Scan for the cell matching the given text and deliver its (X, Y) coordinate at center. 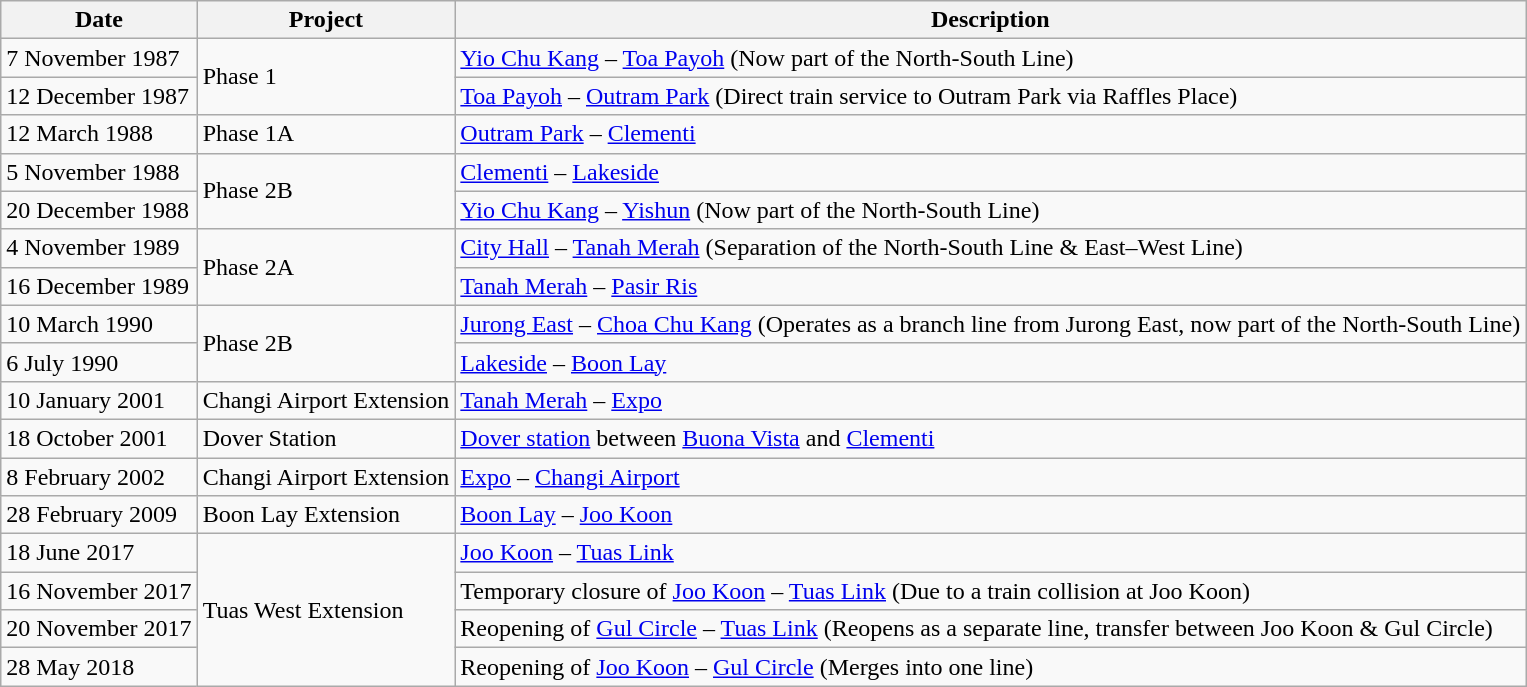
4 November 1989 (99, 248)
Toa Payoh – Outram Park (Direct train service to Outram Park via Raffles Place) (990, 96)
City Hall – Tanah Merah (Separation of the North-South Line & East–West Line) (990, 248)
Clementi – Lakeside (990, 172)
Yio Chu Kang – Yishun (Now part of the North-South Line) (990, 210)
5 November 1988 (99, 172)
12 December 1987 (99, 96)
Boon Lay Extension (326, 515)
Reopening of Gul Circle – Tuas Link (Reopens as a separate line, transfer between Joo Koon & Gul Circle) (990, 629)
Expo – Changi Airport (990, 477)
10 March 1990 (99, 324)
20 November 2017 (99, 629)
8 February 2002 (99, 477)
16 November 2017 (99, 591)
Phase 1A (326, 134)
Date (99, 20)
Tuas West Extension (326, 610)
10 January 2001 (99, 400)
Tanah Merah – Pasir Ris (990, 286)
Phase 2A (326, 267)
18 June 2017 (99, 553)
Yio Chu Kang – Toa Payoh (Now part of the North-South Line) (990, 58)
Phase 1 (326, 77)
7 November 1987 (99, 58)
Dover Station (326, 438)
Project (326, 20)
Reopening of Joo Koon – Gul Circle (Merges into one line) (990, 667)
Tanah Merah – Expo (990, 400)
20 December 1988 (99, 210)
Jurong East – Choa Chu Kang (Operates as a branch line from Jurong East, now part of the North-South Line) (990, 324)
Temporary closure of Joo Koon – Tuas Link (Due to a train collision at Joo Koon) (990, 591)
28 May 2018 (99, 667)
28 February 2009 (99, 515)
6 July 1990 (99, 362)
Dover station between Buona Vista and Clementi (990, 438)
Description (990, 20)
16 December 1989 (99, 286)
Outram Park – Clementi (990, 134)
Joo Koon – Tuas Link (990, 553)
12 March 1988 (99, 134)
18 October 2001 (99, 438)
Boon Lay – Joo Koon (990, 515)
Lakeside – Boon Lay (990, 362)
